Scan for the cell matching the given text and deliver its [X, Y] coordinate at center. 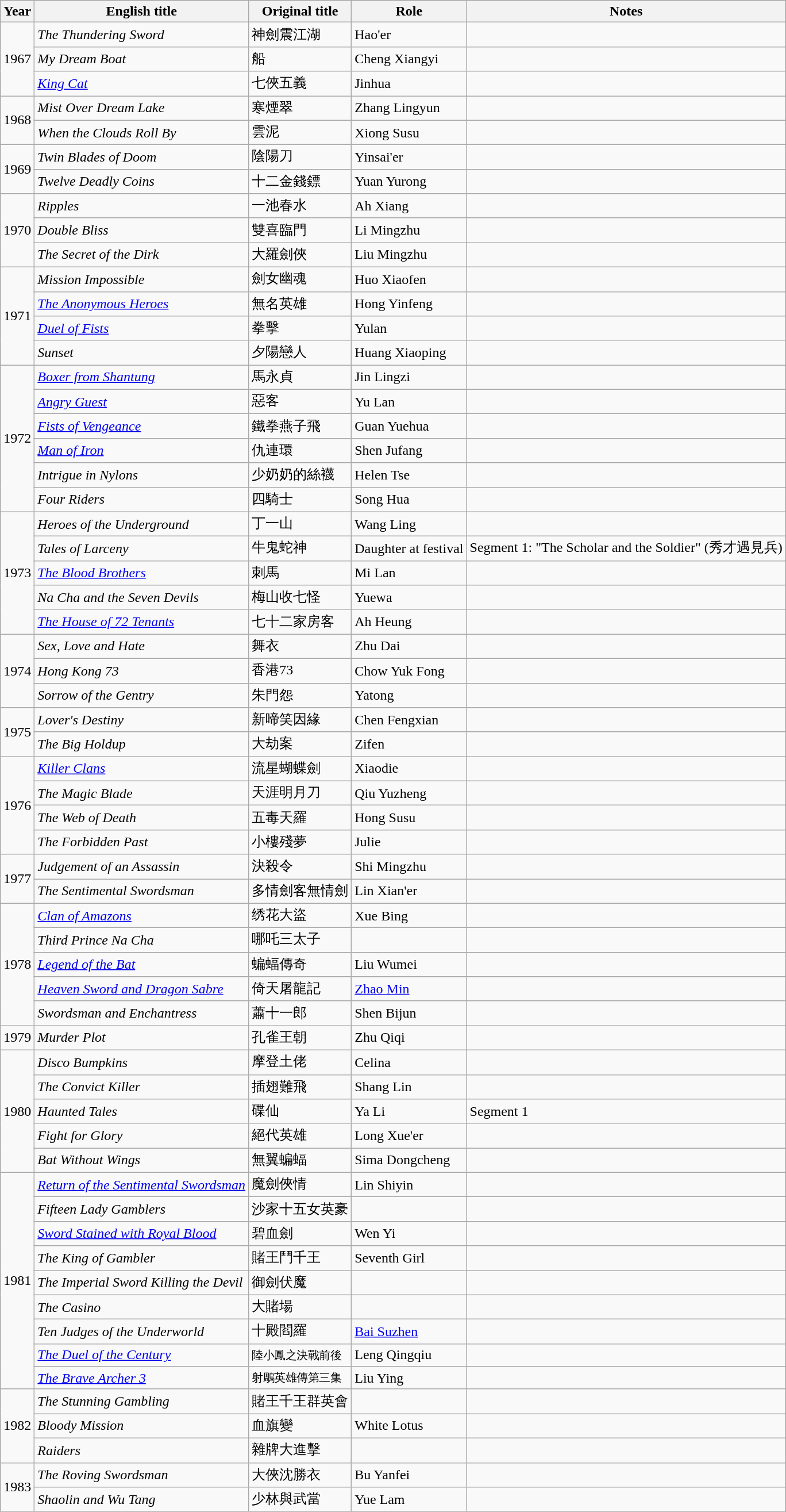
Guan Yuehua [409, 427]
丁一山 [300, 524]
Long Xue'er [409, 1136]
Duel of Fists [141, 329]
鐵拳燕子飛 [300, 427]
1979 [17, 1038]
The Casino [141, 1307]
Hong Kong 73 [141, 670]
四騎士 [300, 500]
King Cat [141, 84]
拳擊 [300, 329]
The Imperial Sword Killing the Devil [141, 1283]
Swordsman and Enchantress [141, 1013]
Zhu Dai [409, 646]
Xue Bing [409, 915]
The Thundering Sword [141, 34]
Liu Wumei [409, 965]
Yinsai'er [409, 158]
Yulan [409, 329]
少奶奶的絲襪 [300, 475]
The Convict Killer [141, 1087]
Ripples [141, 206]
Tales of Larceny [141, 548]
Song Hua [409, 500]
Clan of Amazons [141, 915]
Qiu Yuzheng [409, 793]
Daughter at festival [409, 548]
大俠沈勝衣 [300, 1475]
The Stunning Gambling [141, 1402]
魔劍俠情 [300, 1184]
1983 [17, 1487]
Lover's Destiny [141, 720]
雲泥 [300, 132]
Mist Over Dream Lake [141, 108]
1976 [17, 805]
Li Mingzhu [409, 230]
Hao'er [409, 34]
Third Prince Na Cha [141, 941]
Mission Impossible [141, 279]
Zhu Qiqi [409, 1038]
Original title [300, 11]
Man of Iron [141, 451]
大賭場 [300, 1307]
新啼笑因緣 [300, 720]
Boxer from Shantung [141, 377]
舞衣 [300, 646]
Shang Lin [409, 1087]
蝙蝠傳奇 [300, 965]
Judgement of an Assassin [141, 867]
七十二家房客 [300, 622]
Liu Ying [409, 1378]
1967 [17, 59]
大劫案 [300, 744]
天涯明月刀 [300, 793]
決殺令 [300, 867]
1971 [17, 316]
Shaolin and Wu Tang [141, 1499]
Wang Ling [409, 524]
Return of the Sentimental Swordsman [141, 1184]
1968 [17, 120]
寒煙翠 [300, 108]
插翅難飛 [300, 1087]
Ah Heung [409, 622]
Mi Lan [409, 573]
十殿閻羅 [300, 1331]
1975 [17, 732]
The Web of Death [141, 818]
Leng Qingqiu [409, 1355]
Lin Shiyin [409, 1184]
Julie [409, 842]
Jinhua [409, 84]
Na Cha and the Seven Devils [141, 598]
Helen Tse [409, 475]
陰陽刀 [300, 158]
陸小鳳之決戰前後 [300, 1355]
倚天屠龍記 [300, 989]
1970 [17, 231]
Killer Clans [141, 769]
Murder Plot [141, 1038]
Ya Li [409, 1112]
香港73 [300, 670]
賭王鬥千王 [300, 1258]
Shi Mingzhu [409, 867]
十二金錢鏢 [300, 182]
1981 [17, 1281]
Intrigue in Nylons [141, 475]
Sex, Love and Hate [141, 646]
Chen Fengxian [409, 720]
Four Riders [141, 500]
Xiong Susu [409, 132]
孔雀王朝 [300, 1038]
The Sentimental Swordsman [141, 891]
The Blood Brothers [141, 573]
Fifteen Lady Gamblers [141, 1210]
Seventh Girl [409, 1258]
Ten Judges of the Underworld [141, 1331]
蕭十一郎 [300, 1013]
Disco Bumpkins [141, 1062]
Yue Lam [409, 1499]
御劍伏魔 [300, 1283]
小樓殘夢 [300, 842]
Notes [626, 11]
五毒天羅 [300, 818]
1974 [17, 671]
Zifen [409, 744]
惡客 [300, 401]
Lin Xian'er [409, 891]
梅山收七怪 [300, 598]
The Brave Archer 3 [141, 1378]
朱門怨 [300, 696]
Sword Stained with Royal Blood [141, 1234]
Fists of Vengeance [141, 427]
Bai Suzhen [409, 1331]
流星蝴蝶劍 [300, 769]
Wen Yi [409, 1234]
Hong Yinfeng [409, 304]
Heroes of the Underground [141, 524]
My Dream Boat [141, 59]
1980 [17, 1111]
Huo Xiaofen [409, 279]
The Roving Swordsman [141, 1475]
沙家十五女英豪 [300, 1210]
Zhang Lingyun [409, 108]
Jin Lingzi [409, 377]
The House of 72 Tenants [141, 622]
一池春水 [300, 206]
Yu Lan [409, 401]
夕陽戀人 [300, 353]
碟仙 [300, 1112]
The Magic Blade [141, 793]
1973 [17, 573]
The Forbidden Past [141, 842]
Sima Dongcheng [409, 1160]
绣花大盜 [300, 915]
射鵰英雄傳第三集 [300, 1378]
牛鬼蛇神 [300, 548]
Twin Blades of Doom [141, 158]
The Duel of the Century [141, 1355]
Huang Xiaoping [409, 353]
1969 [17, 169]
絕代英雄 [300, 1136]
Segment 1: "The Scholar and the Soldier" (秀才遇見兵) [626, 548]
Shen Bijun [409, 1013]
Liu Mingzhu [409, 255]
Yuan Yurong [409, 182]
Ah Xiang [409, 206]
Heaven Sword and Dragon Sabre [141, 989]
Fight for Glory [141, 1136]
1982 [17, 1426]
Shen Jufang [409, 451]
賭王千王群英會 [300, 1402]
The King of Gambler [141, 1258]
碧血劍 [300, 1234]
雙喜臨門 [300, 230]
Segment 1 [626, 1112]
Bat Without Wings [141, 1160]
1972 [17, 438]
Double Bliss [141, 230]
The Secret of the Dirk [141, 255]
English title [141, 11]
Legend of the Bat [141, 965]
哪吒三太子 [300, 941]
大羅劍俠 [300, 255]
血旗變 [300, 1426]
仇連環 [300, 451]
Cheng Xiangyi [409, 59]
雜牌大進擊 [300, 1450]
神劍震江湖 [300, 34]
Role [409, 11]
The Big Holdup [141, 744]
Sunset [141, 353]
When the Clouds Roll By [141, 132]
1978 [17, 965]
Angry Guest [141, 401]
刺馬 [300, 573]
七俠五義 [300, 84]
摩登土佬 [300, 1062]
Zhao Min [409, 989]
Bloody Mission [141, 1426]
1977 [17, 878]
Chow Yuk Fong [409, 670]
多情劍客無情劍 [300, 891]
White Lotus [409, 1426]
Celina [409, 1062]
Raiders [141, 1450]
劍女幽魂 [300, 279]
Haunted Tales [141, 1112]
Hong Susu [409, 818]
Sorrow of the Gentry [141, 696]
無翼蝙蝠 [300, 1160]
The Anonymous Heroes [141, 304]
Year [17, 11]
Yuewa [409, 598]
Twelve Deadly Coins [141, 182]
少林與武當 [300, 1499]
Xiaodie [409, 769]
無名英雄 [300, 304]
Bu Yanfei [409, 1475]
馬永貞 [300, 377]
Yatong [409, 696]
船 [300, 59]
